Find where the given text appears and provide that cell's center as [x, y] coordinate. 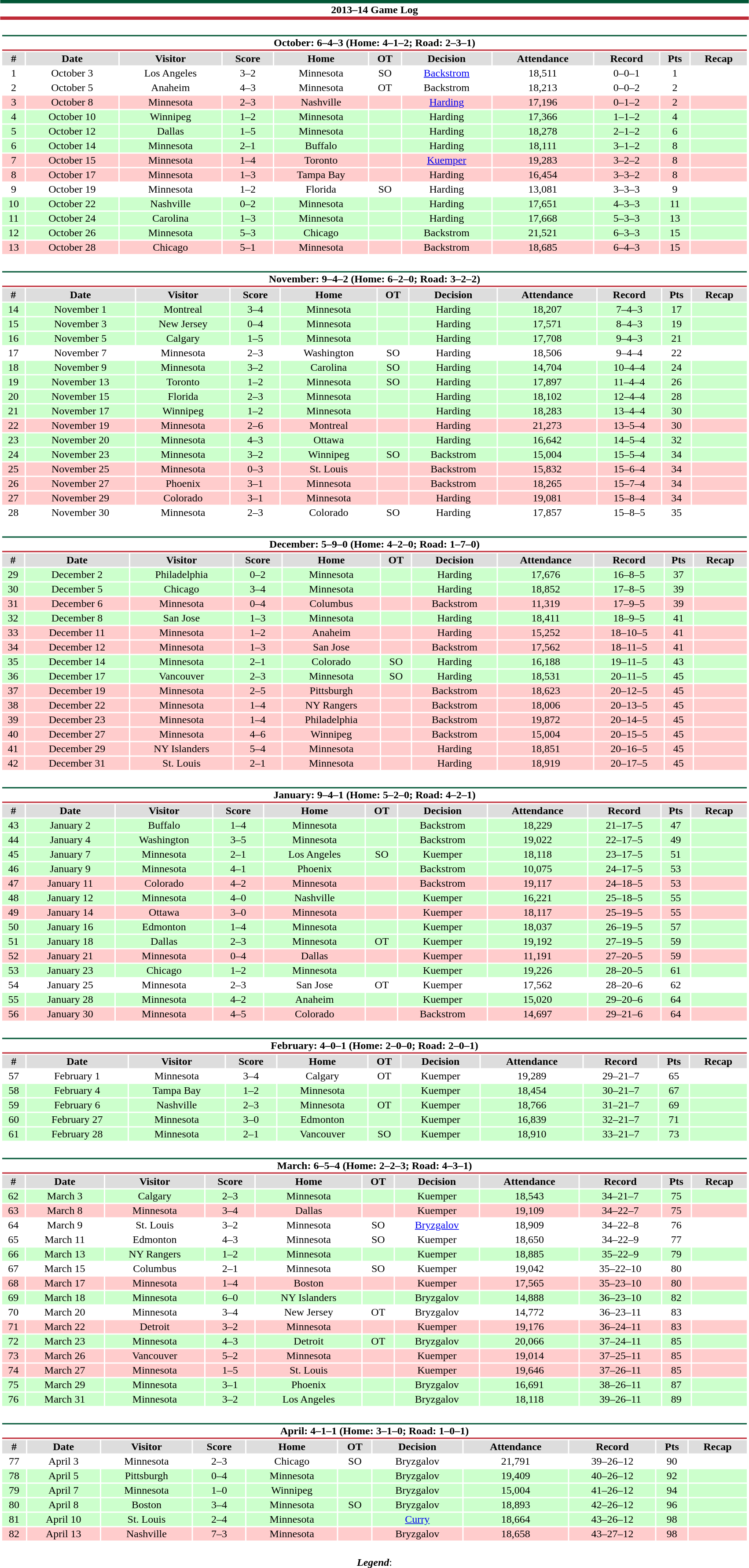
68 [13, 1283]
87 [676, 1385]
7 [13, 161]
43–26–12 [613, 1520]
October 14 [72, 146]
18,893 [516, 1505]
3–2–2 [627, 161]
10–4–4 [629, 367]
10,075 [538, 869]
16,691 [529, 1385]
9–4–4 [629, 353]
January 12 [70, 898]
19,646 [529, 1370]
17,565 [529, 1283]
February: 4–0–1 (Home: 2–0–0; Road: 2–0–1) [374, 1046]
40 [13, 734]
18,006 [546, 705]
23–17–5 [624, 855]
April 13 [63, 1534]
November 30 [80, 512]
October 17 [72, 175]
19,081 [547, 498]
17,668 [543, 219]
12–4–4 [629, 396]
December 22 [77, 705]
12 [13, 233]
March: 6–5–4 (Home: 2–2–3; Road: 4–3–1) [374, 1166]
December: 5–9–0 (Home: 4–2–0; Road: 1–7–0) [374, 545]
28–20–6 [624, 985]
March 3 [64, 1196]
4–0 [238, 898]
March 29 [64, 1385]
7–3 [219, 1534]
18,919 [546, 763]
16,839 [532, 1119]
1–1–2 [627, 117]
18,454 [532, 1090]
18,543 [529, 1196]
5–1 [247, 248]
36 [13, 676]
4–3–3 [627, 204]
17–8–5 [629, 589]
13–4–4 [629, 411]
3–5 [238, 840]
19,176 [529, 1327]
36–23–10 [620, 1298]
14,704 [547, 367]
36–23–11 [620, 1312]
21,273 [547, 425]
11–4–4 [629, 382]
5–3–3 [627, 219]
October 3 [72, 73]
April 5 [63, 1476]
18,650 [529, 1240]
35–22–10 [620, 1269]
January 30 [70, 1014]
15–5–4 [629, 454]
14–5–4 [629, 440]
74 [13, 1370]
38 [13, 705]
38–26–11 [620, 1385]
29–20–6 [624, 1000]
November 25 [80, 469]
January 2 [70, 826]
9–4–3 [629, 338]
March 9 [64, 1225]
November 5 [80, 338]
15–8–5 [629, 512]
52 [13, 956]
6–3–3 [627, 233]
April 8 [63, 1505]
15–7–4 [629, 483]
37–26–11 [620, 1370]
10 [13, 204]
13–5–4 [629, 425]
16,642 [547, 440]
February 4 [77, 1090]
December 31 [77, 763]
35–22–9 [620, 1254]
November 9 [80, 367]
January 16 [70, 927]
18,658 [516, 1534]
18,278 [543, 132]
April 3 [63, 1462]
35–23–10 [620, 1283]
16,221 [538, 898]
October: 6–4–3 (Home: 4–1–2; Road: 2–3–1) [374, 43]
February 28 [77, 1134]
19,014 [529, 1356]
19,192 [538, 942]
October 22 [72, 204]
21–17–5 [624, 826]
November 1 [80, 309]
14,888 [529, 1298]
January 14 [70, 913]
81 [14, 1520]
20–15–5 [629, 734]
18,511 [543, 73]
February 6 [77, 1105]
20–14–5 [629, 720]
October 5 [72, 88]
29–21–6 [624, 1014]
60 [14, 1119]
3–3–2 [627, 175]
21,791 [516, 1462]
17,708 [547, 338]
March 22 [64, 1327]
January 23 [70, 971]
17,897 [547, 382]
33–21–7 [620, 1134]
17,366 [543, 117]
November 19 [80, 425]
34–22–8 [620, 1225]
20–12–5 [629, 691]
March 15 [64, 1269]
February 27 [77, 1119]
19,283 [543, 161]
36–24–11 [620, 1327]
14,697 [538, 1014]
42 [13, 763]
18,909 [529, 1225]
24–17–5 [624, 869]
19–11–5 [629, 662]
34–21–7 [620, 1196]
20–16–5 [629, 749]
6–0 [230, 1298]
October 28 [72, 248]
March 8 [64, 1211]
23 [13, 440]
18,506 [547, 353]
25 [13, 469]
19,117 [538, 884]
15–6–4 [629, 469]
18,885 [529, 1254]
January 7 [70, 855]
December 11 [77, 633]
17,651 [543, 204]
December 14 [77, 662]
3–1–2 [627, 146]
18,111 [543, 146]
39–26–12 [613, 1462]
19,226 [538, 971]
18–10–5 [629, 633]
18–9–5 [629, 618]
18,102 [547, 396]
March 27 [64, 1370]
14 [13, 309]
April 10 [63, 1520]
70 [13, 1312]
19,409 [516, 1476]
78 [14, 1476]
18,766 [532, 1105]
34–22–9 [620, 1240]
2–1–2 [627, 132]
October 24 [72, 219]
0–1–2 [627, 102]
4–6 [258, 734]
17,857 [547, 512]
October 15 [72, 161]
15,020 [538, 1000]
18,910 [532, 1134]
2013–14 Game Log [374, 10]
17,196 [543, 102]
26–19–5 [624, 927]
94 [672, 1491]
March 23 [64, 1341]
16–8–5 [629, 575]
41–26–12 [613, 1491]
15,252 [546, 633]
30–21–7 [620, 1090]
November 7 [80, 353]
January 21 [70, 956]
November 29 [80, 498]
November: 9–4–2 (Home: 6–2–0; Road: 3–2–2) [374, 279]
7–4–3 [629, 309]
2–6 [255, 425]
March 26 [64, 1356]
72 [13, 1341]
28–20–5 [624, 971]
18,852 [546, 589]
39–26–11 [620, 1399]
5–4 [258, 749]
13,081 [543, 190]
8–4–3 [629, 324]
31 [13, 604]
October 26 [72, 233]
December 29 [77, 749]
27–20–5 [624, 956]
October 19 [72, 190]
November 13 [80, 382]
2–5 [258, 691]
15–8–4 [629, 498]
42–26–12 [613, 1505]
December 8 [77, 618]
29 [13, 575]
3 [13, 102]
November 27 [80, 483]
31–21–7 [620, 1105]
46 [13, 869]
16,454 [543, 175]
February 1 [77, 1076]
58 [14, 1090]
6–4–3 [627, 248]
11,191 [538, 956]
27–19–5 [624, 942]
18,623 [546, 691]
1–0 [219, 1491]
32–21–7 [620, 1119]
34–22–7 [620, 1211]
January: 9–4–1 (Home: 5–2–0; Road: 4–2–1) [374, 795]
20–13–5 [629, 705]
18–11–5 [629, 647]
54 [13, 985]
March 11 [64, 1240]
15,832 [547, 469]
November 15 [80, 396]
22–17–5 [624, 840]
March 17 [64, 1283]
20–11–5 [629, 676]
0–0–2 [627, 88]
19,042 [529, 1269]
19,109 [529, 1211]
December 27 [77, 734]
56 [13, 1014]
17,676 [546, 575]
November 3 [80, 324]
4–5 [238, 1014]
92 [672, 1476]
18,851 [546, 749]
17–9–5 [629, 604]
44 [13, 840]
19,872 [546, 720]
March 18 [64, 1298]
16 [13, 338]
December 19 [77, 691]
April 7 [63, 1491]
19,289 [532, 1076]
18,411 [546, 618]
December 2 [77, 575]
December 5 [77, 589]
48 [13, 898]
March 31 [64, 1399]
October 12 [72, 132]
January 25 [70, 985]
96 [672, 1505]
0–0–1 [627, 73]
43–27–12 [613, 1534]
18,265 [547, 483]
40–26–12 [613, 1476]
5 [13, 132]
2–4 [219, 1520]
33 [13, 633]
24–18–5 [624, 884]
0–3 [255, 469]
20–17–5 [629, 763]
November 17 [80, 411]
January 11 [70, 884]
20 [13, 396]
5–2 [230, 1356]
18,685 [543, 248]
December 6 [77, 604]
19,022 [538, 840]
Curry [417, 1520]
January 18 [70, 942]
89 [676, 1399]
25–19–5 [624, 913]
37–25–11 [620, 1356]
18,207 [547, 309]
25–18–5 [624, 898]
October 8 [72, 102]
18,117 [538, 913]
18,037 [538, 927]
18,213 [543, 88]
37–24–11 [620, 1341]
5–3 [247, 233]
March 13 [64, 1254]
November 23 [80, 454]
April: 4–1–1 (Home: 3–1–0; Road: 1–0–1) [374, 1431]
December 12 [77, 647]
18 [13, 367]
63 [13, 1211]
March 20 [64, 1312]
January 9 [70, 869]
17,571 [547, 324]
18,531 [546, 676]
20,066 [529, 1341]
50 [13, 927]
16,188 [546, 662]
3–3–3 [627, 190]
January 28 [70, 1000]
18,283 [547, 411]
11,319 [546, 604]
21,521 [543, 233]
December 17 [77, 676]
18,229 [538, 826]
December 23 [77, 720]
66 [13, 1254]
November 20 [80, 440]
4–1 [238, 869]
27 [13, 498]
14,772 [529, 1312]
29–21–7 [620, 1076]
90 [672, 1462]
January 4 [70, 840]
October 10 [72, 117]
18,664 [516, 1520]
